Output the [X, Y] coordinate of the center of the cell containing the given text.  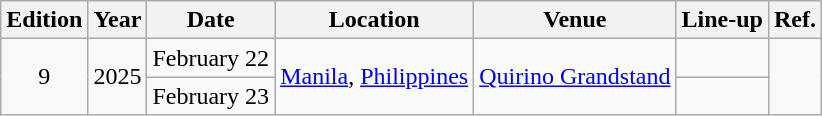
Ref. [794, 20]
February 22 [211, 58]
Year [118, 20]
2025 [118, 77]
Location [374, 20]
Manila, Philippines [374, 77]
Date [211, 20]
9 [44, 77]
February 23 [211, 96]
Venue [575, 20]
Quirino Grandstand [575, 77]
Edition [44, 20]
Line-up [722, 20]
